Find where the given text appears and provide that cell's center as (x, y) coordinate. 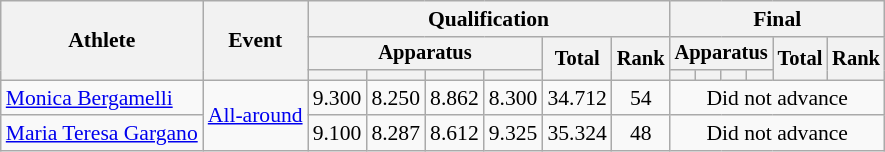
9.325 (514, 134)
8.300 (514, 98)
Athlete (102, 40)
Event (256, 40)
Maria Teresa Gargano (102, 134)
9.100 (338, 134)
9.300 (338, 98)
34.712 (576, 98)
35.324 (576, 134)
All-around (256, 116)
8.862 (454, 98)
Qualification (489, 19)
Monica Bergamelli (102, 98)
Final (778, 19)
8.612 (454, 134)
48 (641, 134)
8.287 (396, 134)
8.250 (396, 98)
54 (641, 98)
